Extract the [x, y] coordinate from the center of the cell holding the provided text.  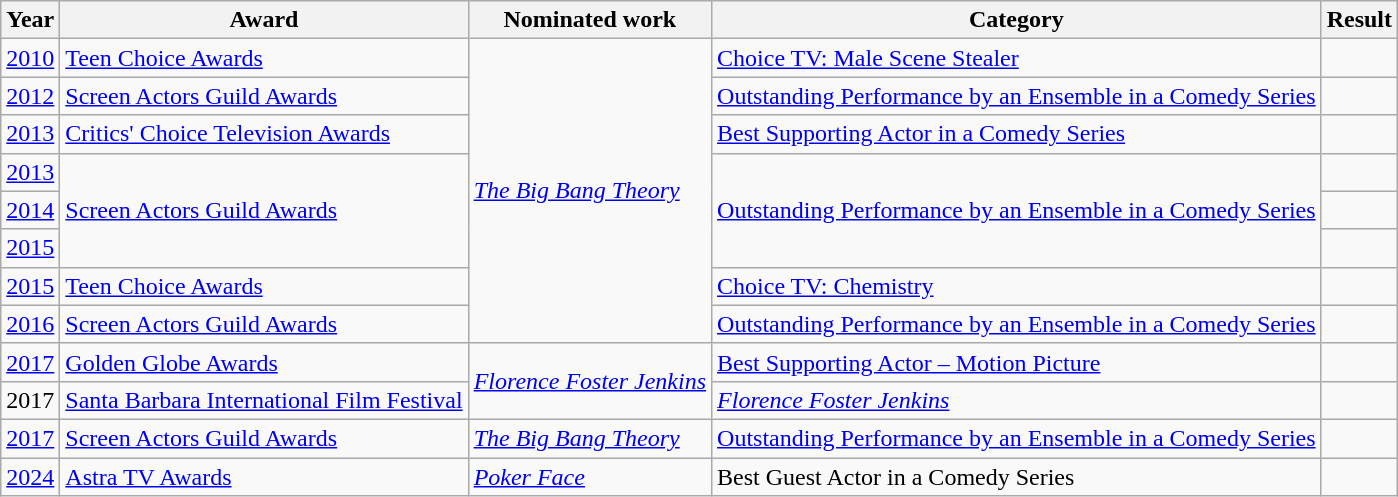
Best Supporting Actor – Motion Picture [1017, 362]
Year [30, 20]
Nominated work [590, 20]
2014 [30, 210]
Result [1359, 20]
Santa Barbara International Film Festival [264, 400]
Critics' Choice Television Awards [264, 134]
Golden Globe Awards [264, 362]
2012 [30, 96]
Choice TV: Chemistry [1017, 286]
2016 [30, 324]
Award [264, 20]
2010 [30, 58]
Choice TV: Male Scene Stealer [1017, 58]
Poker Face [590, 477]
Best Supporting Actor in a Comedy Series [1017, 134]
Category [1017, 20]
Best Guest Actor in a Comedy Series [1017, 477]
Astra TV Awards [264, 477]
2024 [30, 477]
